Detect which cell encompasses the target text, then output its (x, y) center coordinate. 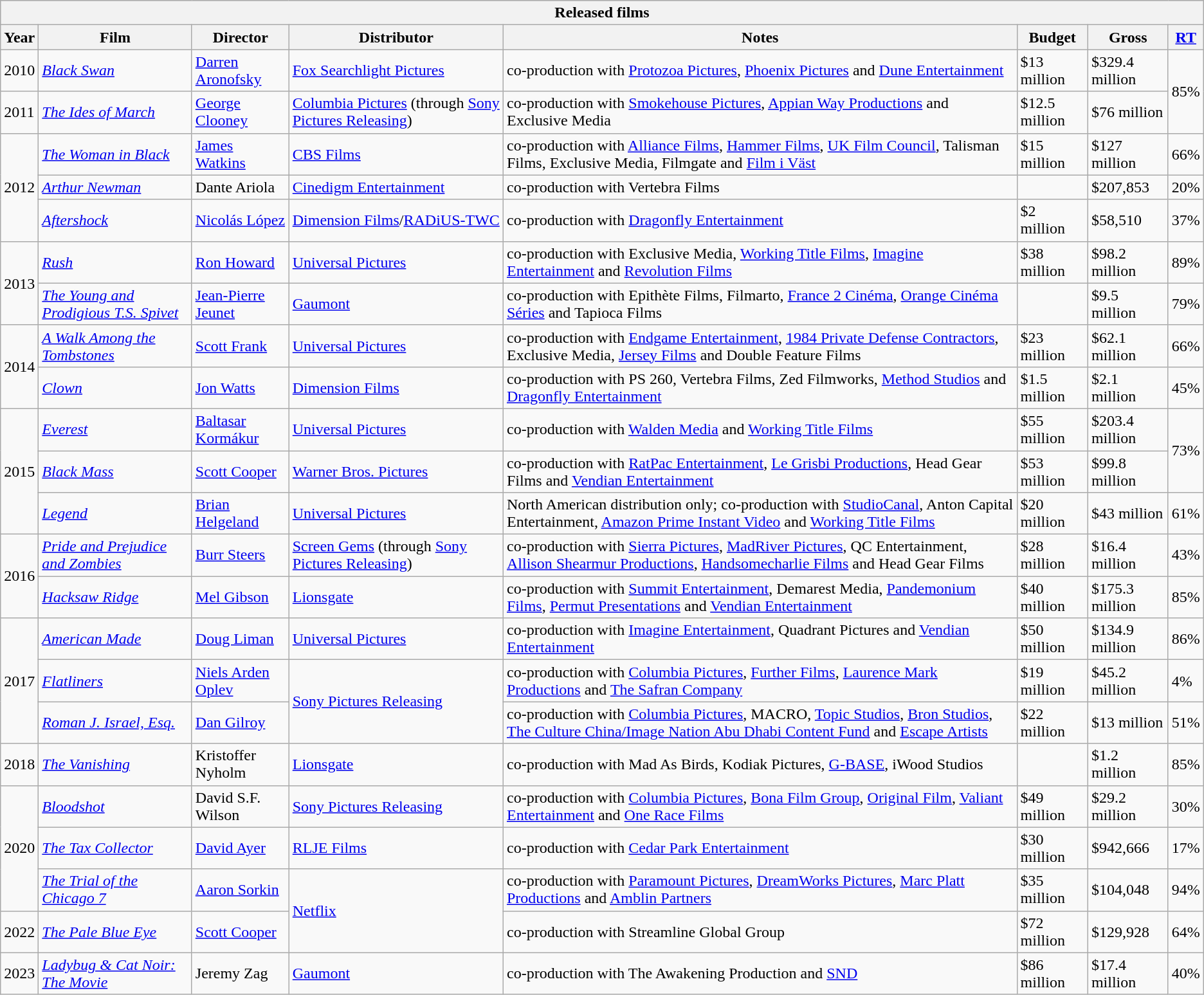
North American distribution only; co-production with StudioCanal, Anton Capital Entertainment, Amazon Prime Instant Video and Working Title Films (760, 513)
94% (1186, 890)
61% (1186, 513)
Fox Searchlight Pictures (396, 71)
Hacksaw Ridge (115, 597)
Dan Gilroy (241, 723)
Scott Frank (241, 346)
Year (19, 37)
$19 million (1052, 680)
Film (115, 37)
$127 million (1128, 154)
co-production with Columbia Pictures, MACRO, Topic Studios, Bron Studios, The Culture China/Image Nation Abu Dhabi Content Fund and Escape Artists (760, 723)
co-production with The Awakening Production and SND (760, 974)
2016 (19, 576)
86% (1186, 639)
20% (1186, 187)
$29.2 million (1128, 807)
$53 million (1052, 471)
The Vanishing (115, 764)
co-production with Epithète Films, Filmarto, France 2 Cinéma, Orange Cinéma Séries and Tapioca Films (760, 304)
$134.9 million (1128, 639)
Aftershock (115, 220)
43% (1186, 556)
Rush (115, 262)
co-production with Summit Entertainment, Demarest Media, Pandemonium Films, Permut Presentations and Vendian Entertainment (760, 597)
$50 million (1052, 639)
Netflix (396, 911)
Brian Helgeland (241, 513)
Columbia Pictures (through Sony Pictures Releasing) (396, 112)
$12.5 million (1052, 112)
Pride and Prejudice and Zombies (115, 556)
2020 (19, 848)
$58,510 (1128, 220)
2015 (19, 471)
co-production with Sierra Pictures, MadRiver Pictures, QC Entertainment, Allison Shearmur Productions, Handsomecharlie Films and Head Gear Films (760, 556)
Nicolás López (241, 220)
Burr Steers (241, 556)
Kristoffer Nyholm (241, 764)
co-production with Paramount Pictures, DreamWorks Pictures, Marc Platt Productions and Amblin Partners (760, 890)
CBS Films (396, 154)
co-production with Columbia Pictures, Bona Film Group, Original Film, Valiant Entertainment and One Race Films (760, 807)
2017 (19, 680)
89% (1186, 262)
37% (1186, 220)
$49 million (1052, 807)
$17.4 million (1128, 974)
2010 (19, 71)
$9.5 million (1128, 304)
2018 (19, 764)
A Walk Among the Tombstones (115, 346)
$23 million (1052, 346)
$55 million (1052, 430)
$99.8 million (1128, 471)
$203.4 million (1128, 430)
co-production with Alliance Films, Hammer Films, UK Film Council, Talisman Films, Exclusive Media, Filmgate and Film i Väst (760, 154)
co-production with Streamline Global Group (760, 931)
$20 million (1052, 513)
Jean-Pierre Jeunet (241, 304)
17% (1186, 848)
45% (1186, 387)
Budget (1052, 37)
$1.5 million (1052, 387)
co-production with Smokehouse Pictures, Appian Way Productions and Exclusive Media (760, 112)
2014 (19, 367)
73% (1186, 450)
$62.1 million (1128, 346)
Director (241, 37)
The Tax Collector (115, 848)
$40 million (1052, 597)
The Woman in Black (115, 154)
$35 million (1052, 890)
James Watkins (241, 154)
RT (1186, 37)
The Ides of March (115, 112)
The Pale Blue Eye (115, 931)
co-production with Walden Media and Working Title Films (760, 430)
Screen Gems (through Sony Pictures Releasing) (396, 556)
co-production with Endgame Entertainment, 1984 Private Defense Contractors, Exclusive Media, Jersey Films and Double Feature Films (760, 346)
The Trial of the Chicago 7 (115, 890)
51% (1186, 723)
co-production with Columbia Pictures, Further Films, Laurence Mark Productions and The Safran Company (760, 680)
co-production with Cedar Park Entertainment (760, 848)
$72 million (1052, 931)
$15 million (1052, 154)
Legend (115, 513)
30% (1186, 807)
$45.2 million (1128, 680)
Bloodshot (115, 807)
$43 million (1128, 513)
$16.4 million (1128, 556)
$2.1 million (1128, 387)
2011 (19, 112)
Niels Arden Oplev (241, 680)
$38 million (1052, 262)
$1.2 million (1128, 764)
Baltasar Kormákur (241, 430)
Arthur Newman (115, 187)
Doug Liman (241, 639)
$22 million (1052, 723)
$76 million (1128, 112)
2023 (19, 974)
40% (1186, 974)
Aaron Sorkin (241, 890)
$329.4 million (1128, 71)
George Clooney (241, 112)
co-production with Dragonfly Entertainment (760, 220)
co-production with PS 260, Vertebra Films, Zed Filmworks, Method Studios and Dragonfly Entertainment (760, 387)
64% (1186, 931)
Clown (115, 387)
Notes (760, 37)
Released films (602, 13)
$86 million (1052, 974)
79% (1186, 304)
Warner Bros. Pictures (396, 471)
4% (1186, 680)
$175.3 million (1128, 597)
Mel Gibson (241, 597)
Distributor (396, 37)
Jeremy Zag (241, 974)
Black Mass (115, 471)
Cinedigm Entertainment (396, 187)
Gross (1128, 37)
American Made (115, 639)
Roman J. Israel, Esq. (115, 723)
Jon Watts (241, 387)
co-production with Exclusive Media, Working Title Films, Imagine Entertainment and Revolution Films (760, 262)
$30 million (1052, 848)
David Ayer (241, 848)
co-production with RatPac Entertainment, Le Grisbi Productions, Head Gear Films and Vendian Entertainment (760, 471)
$2 million (1052, 220)
$207,853 (1128, 187)
Dimension Films/RADiUS-TWC (396, 220)
Dimension Films (396, 387)
The Young and Prodigious T.S. Spivet (115, 304)
Dante Ariola (241, 187)
$942,666 (1128, 848)
2012 (19, 187)
Darren Aronofsky (241, 71)
David S.F. Wilson (241, 807)
Ron Howard (241, 262)
co-production with Vertebra Films (760, 187)
Everest (115, 430)
$28 million (1052, 556)
Ladybug & Cat Noir: The Movie (115, 974)
Black Swan (115, 71)
$104,048 (1128, 890)
2022 (19, 931)
2013 (19, 283)
co-production with Imagine Entertainment, Quadrant Pictures and Vendian Entertainment (760, 639)
$98.2 million (1128, 262)
co-production with Protozoa Pictures, Phoenix Pictures and Dune Entertainment (760, 71)
RLJE Films (396, 848)
Flatliners (115, 680)
$129,928 (1128, 931)
co-production with Mad As Birds, Kodiak Pictures, G-BASE, iWood Studios (760, 764)
